Pinpoint the cell where the given text exists, returning its [x, y] midpoint coordinate. 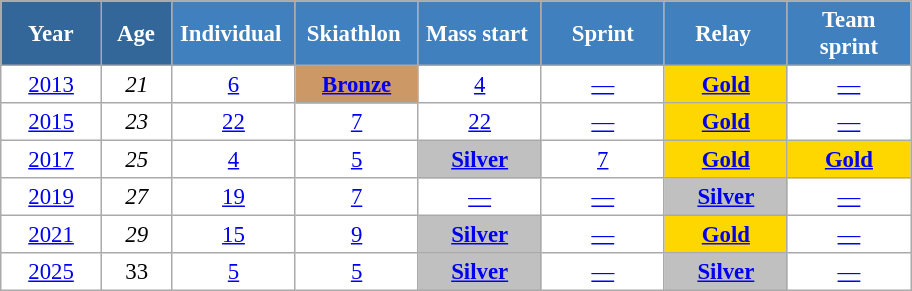
6 [234, 85]
Relay [726, 34]
2019 [52, 197]
Individual [234, 34]
Age [136, 34]
27 [136, 197]
Year [52, 34]
29 [136, 235]
25 [136, 160]
21 [136, 85]
Mass start [480, 34]
19 [234, 197]
15 [234, 235]
2015 [52, 122]
23 [136, 122]
Team sprint [848, 34]
Bronze [356, 85]
2017 [52, 160]
9 [356, 235]
Sprint [602, 34]
2013 [52, 85]
5 [356, 160]
2021 [52, 235]
Skiathlon [356, 34]
